Return the (x, y) coordinate for the center point of the cell that contains the specified text.  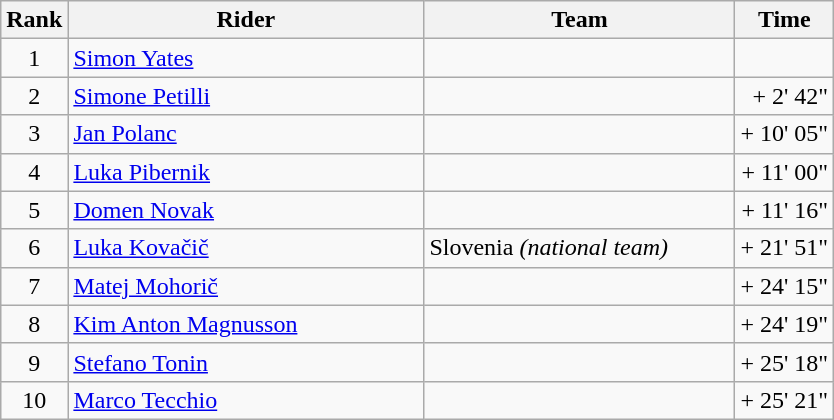
9 (34, 362)
2 (34, 96)
+ 24' 19" (784, 324)
+ 11' 00" (784, 172)
Stefano Tonin (246, 362)
+ 25' 18" (784, 362)
Jan Polanc (246, 134)
Luka Kovačič (246, 248)
Rank (34, 20)
Simon Yates (246, 58)
4 (34, 172)
Domen Novak (246, 210)
+ 25' 21" (784, 400)
Team (580, 20)
+ 11' 16" (784, 210)
1 (34, 58)
Rider (246, 20)
Luka Pibernik (246, 172)
8 (34, 324)
+ 21' 51" (784, 248)
Slovenia (national team) (580, 248)
Matej Mohorič (246, 286)
7 (34, 286)
6 (34, 248)
3 (34, 134)
Time (784, 20)
+ 2' 42" (784, 96)
5 (34, 210)
+ 24' 15" (784, 286)
Simone Petilli (246, 96)
Marco Tecchio (246, 400)
10 (34, 400)
Kim Anton Magnusson (246, 324)
+ 10' 05" (784, 134)
